Detect which cell encompasses the target text, then output its (X, Y) center coordinate. 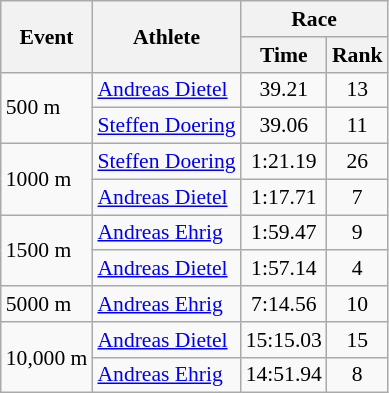
11 (358, 126)
1000 m (47, 180)
14:51.94 (284, 375)
39.21 (284, 90)
500 m (47, 108)
15 (358, 340)
1:21.19 (284, 162)
9 (358, 233)
1:17.71 (284, 197)
10,000 m (47, 358)
5000 m (47, 304)
Race (314, 19)
8 (358, 375)
13 (358, 90)
10 (358, 304)
7:14.56 (284, 304)
1500 m (47, 250)
Time (284, 55)
7 (358, 197)
26 (358, 162)
4 (358, 269)
39.06 (284, 126)
Rank (358, 55)
Athlete (166, 36)
Event (47, 36)
1:57.14 (284, 269)
1:59.47 (284, 233)
15:15.03 (284, 340)
